Scan for the cell matching the given text and deliver its [x, y] coordinate at center. 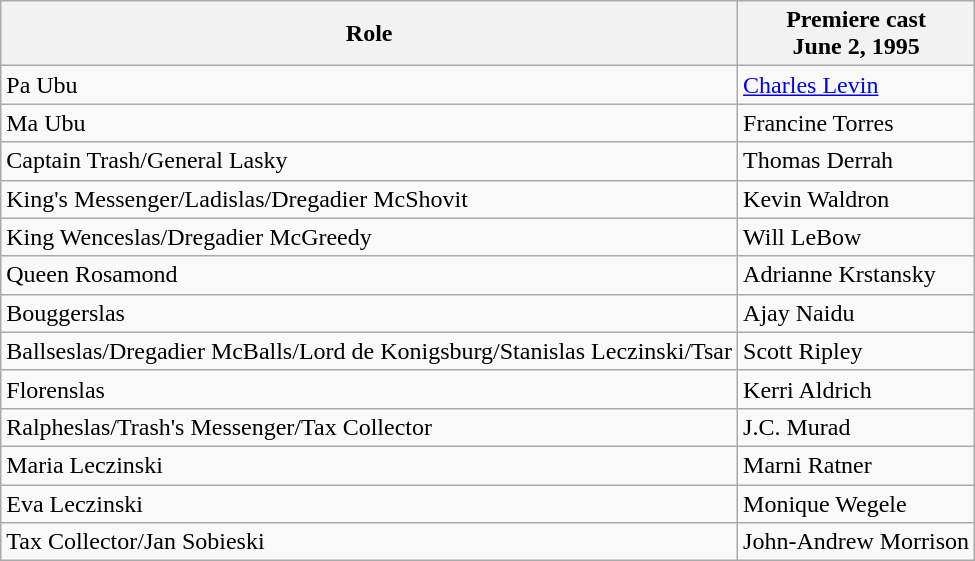
Francine Torres [856, 123]
Pa Ubu [370, 85]
Premiere castJune 2, 1995 [856, 34]
Charles Levin [856, 85]
Captain Trash/General Lasky [370, 161]
Kerri Aldrich [856, 389]
Ma Ubu [370, 123]
King Wenceslas/Dregadier McGreedy [370, 237]
Monique Wegele [856, 503]
Bouggerslas [370, 313]
Marni Ratner [856, 465]
Queen Rosamond [370, 275]
Maria Leczinski [370, 465]
Ajay Naidu [856, 313]
Ralpheslas/Trash's Messenger/Tax Collector [370, 427]
J.C. Murad [856, 427]
Eva Leczinski [370, 503]
Will LeBow [856, 237]
Kevin Waldron [856, 199]
Scott Ripley [856, 351]
Ballseslas/Dregadier McBalls/Lord de Konigsburg/Stanislas Leczinski/Tsar [370, 351]
John-Andrew Morrison [856, 542]
King's Messenger/Ladislas/Dregadier McShovit [370, 199]
Role [370, 34]
Florenslas [370, 389]
Thomas Derrah [856, 161]
Tax Collector/Jan Sobieski [370, 542]
Adrianne Krstansky [856, 275]
